Detect which cell encompasses the target text, then output its [x, y] center coordinate. 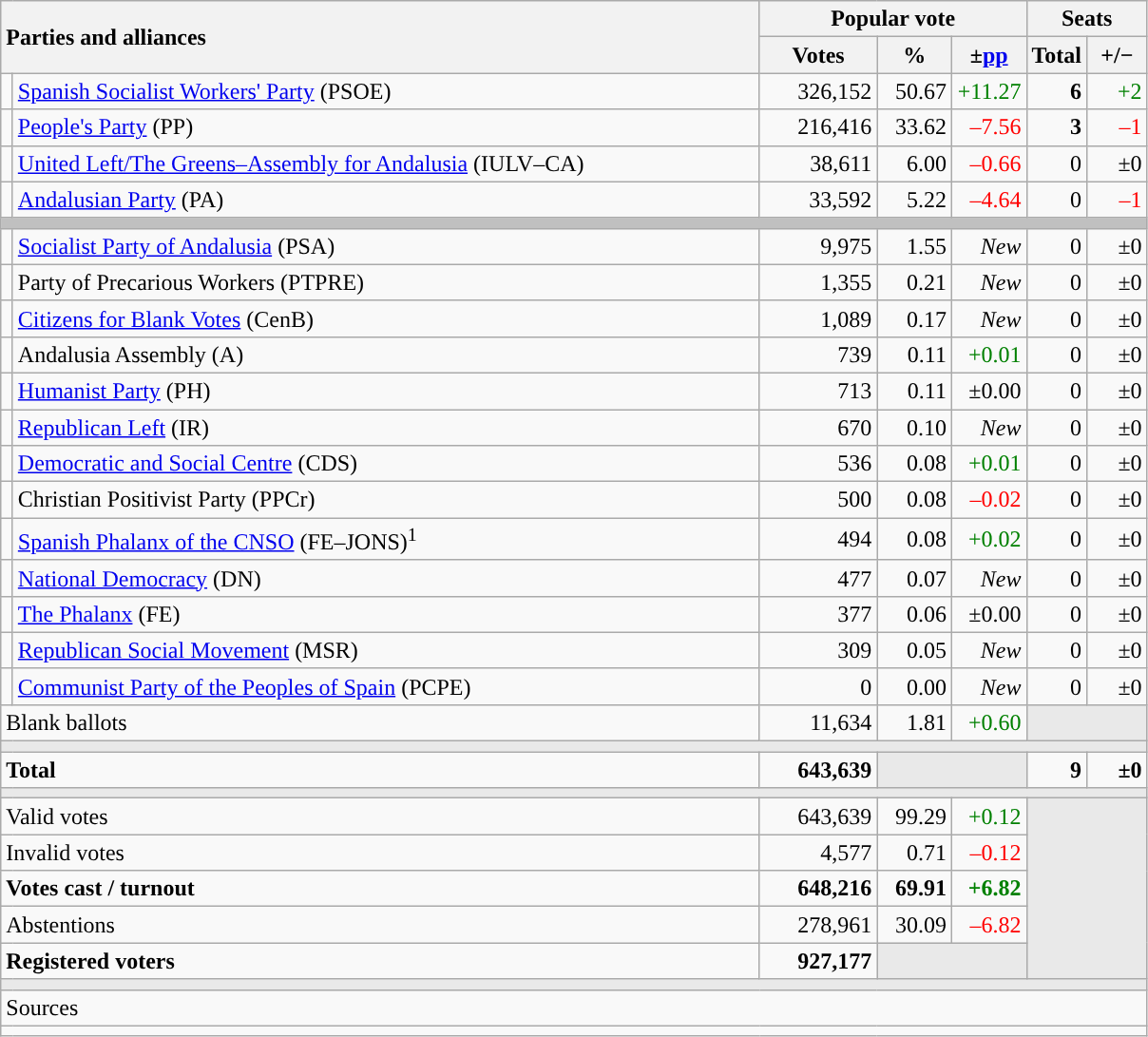
0.00 [914, 686]
+0.12 [988, 816]
0.05 [914, 650]
9 [1057, 770]
+0.02 [988, 540]
30.09 [914, 925]
The Phalanx (FE) [386, 614]
713 [818, 391]
5.22 [914, 200]
11,634 [818, 722]
Party of Precarious Workers (PTPRE) [386, 282]
Spanish Socialist Workers' Party (PSOE) [386, 91]
Invalid votes [380, 853]
±pp [988, 55]
United Left/The Greens–Assembly for Andalusia (IULV–CA) [386, 163]
494 [818, 540]
216,416 [818, 127]
Parties and alliances [380, 37]
4,577 [818, 853]
1.81 [914, 722]
Andalusia Assembly (A) [386, 355]
739 [818, 355]
326,152 [818, 91]
38,611 [818, 163]
648,216 [818, 889]
0.71 [914, 853]
Registered voters [380, 961]
69.91 [914, 889]
1,089 [818, 318]
Socialist Party of Andalusia (PSA) [386, 246]
477 [818, 578]
Republican Social Movement (MSR) [386, 650]
Blank ballots [380, 722]
3 [1057, 127]
Abstentions [380, 925]
6.00 [914, 163]
Popular vote [893, 19]
+2 [1118, 91]
0.17 [914, 318]
500 [818, 500]
670 [818, 427]
6 [1057, 91]
+0.60 [988, 722]
309 [818, 650]
0.07 [914, 578]
+/− [1118, 55]
–0.12 [988, 853]
0.21 [914, 282]
33.62 [914, 127]
0.10 [914, 427]
Votes cast / turnout [380, 889]
People's Party (PP) [386, 127]
+6.82 [988, 889]
50.67 [914, 91]
National Democracy (DN) [386, 578]
0.06 [914, 614]
–0.02 [988, 500]
% [914, 55]
1,355 [818, 282]
Communist Party of the Peoples of Spain (PCPE) [386, 686]
Republican Left (IR) [386, 427]
Valid votes [380, 816]
–4.64 [988, 200]
9,975 [818, 246]
927,177 [818, 961]
Humanist Party (PH) [386, 391]
Democratic and Social Centre (CDS) [386, 464]
Votes [818, 55]
Citizens for Blank Votes (CenB) [386, 318]
Spanish Phalanx of the CNSO (FE–JONS)1 [386, 540]
278,961 [818, 925]
1.55 [914, 246]
Sources [574, 1008]
–7.56 [988, 127]
Christian Positivist Party (PPCr) [386, 500]
377 [818, 614]
99.29 [914, 816]
33,592 [818, 200]
536 [818, 464]
Seats [1087, 19]
–6.82 [988, 925]
+11.27 [988, 91]
–0.66 [988, 163]
Andalusian Party (PA) [386, 200]
